Locate the cell with the specified text and output its (x, y) center coordinate. 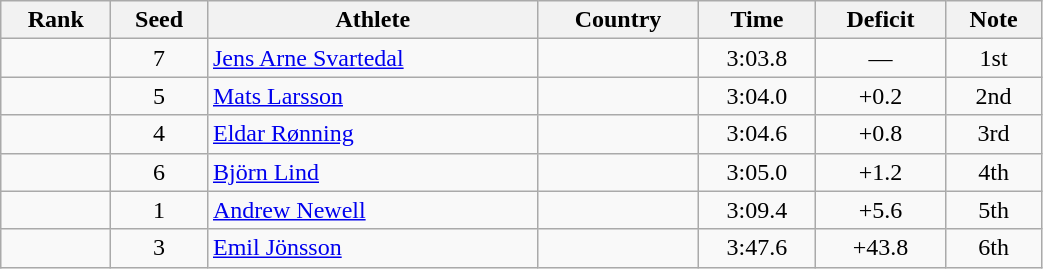
+0.2 (881, 96)
1 (160, 210)
Mats Larsson (372, 96)
5th (994, 210)
+0.8 (881, 134)
— (881, 58)
+1.2 (881, 172)
Rank (56, 20)
2nd (994, 96)
Time (757, 20)
Emil Jönsson (372, 248)
Björn Lind (372, 172)
Deficit (881, 20)
Country (618, 20)
3:05.0 (757, 172)
3:04.0 (757, 96)
Seed (160, 20)
3:47.6 (757, 248)
Athlete (372, 20)
3rd (994, 134)
Jens Arne Svartedal (372, 58)
4 (160, 134)
3 (160, 248)
Note (994, 20)
5 (160, 96)
1st (994, 58)
6th (994, 248)
3:03.8 (757, 58)
Andrew Newell (372, 210)
Eldar Rønning (372, 134)
7 (160, 58)
+5.6 (881, 210)
3:09.4 (757, 210)
4th (994, 172)
3:04.6 (757, 134)
+43.8 (881, 248)
6 (160, 172)
